From the cell containing the given text, extract its center point as (X, Y) coordinate. 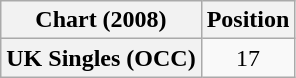
Position (248, 20)
17 (248, 58)
Chart (2008) (101, 20)
UK Singles (OCC) (101, 58)
